Scan for the cell matching the given text and deliver its [x, y] coordinate at center. 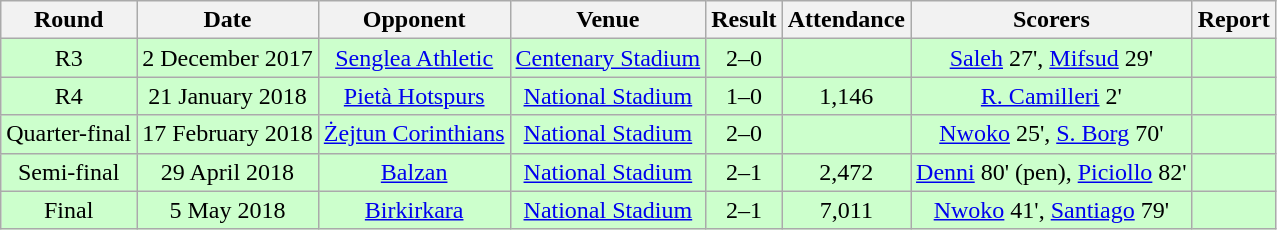
Report [1234, 20]
Semi-final [69, 172]
Żejtun Corinthians [414, 134]
Date [228, 20]
Nwoko 41', Santiago 79' [1052, 210]
21 January 2018 [228, 96]
2,472 [846, 172]
Quarter-final [69, 134]
17 February 2018 [228, 134]
29 April 2018 [228, 172]
7,011 [846, 210]
2 December 2017 [228, 58]
Centenary Stadium [608, 58]
Denni 80' (pen), Piciollo 82' [1052, 172]
Opponent [414, 20]
Saleh 27', Mifsud 29' [1052, 58]
5 May 2018 [228, 210]
Attendance [846, 20]
Birkirkara [414, 210]
R4 [69, 96]
R3 [69, 58]
Senglea Athletic [414, 58]
Result [744, 20]
1–0 [744, 96]
Round [69, 20]
Nwoko 25', S. Borg 70' [1052, 134]
Balzan [414, 172]
1,146 [846, 96]
Pietà Hotspurs [414, 96]
R. Camilleri 2' [1052, 96]
Final [69, 210]
Venue [608, 20]
Scorers [1052, 20]
